Locate the cell with the specified text and output its (x, y) center coordinate. 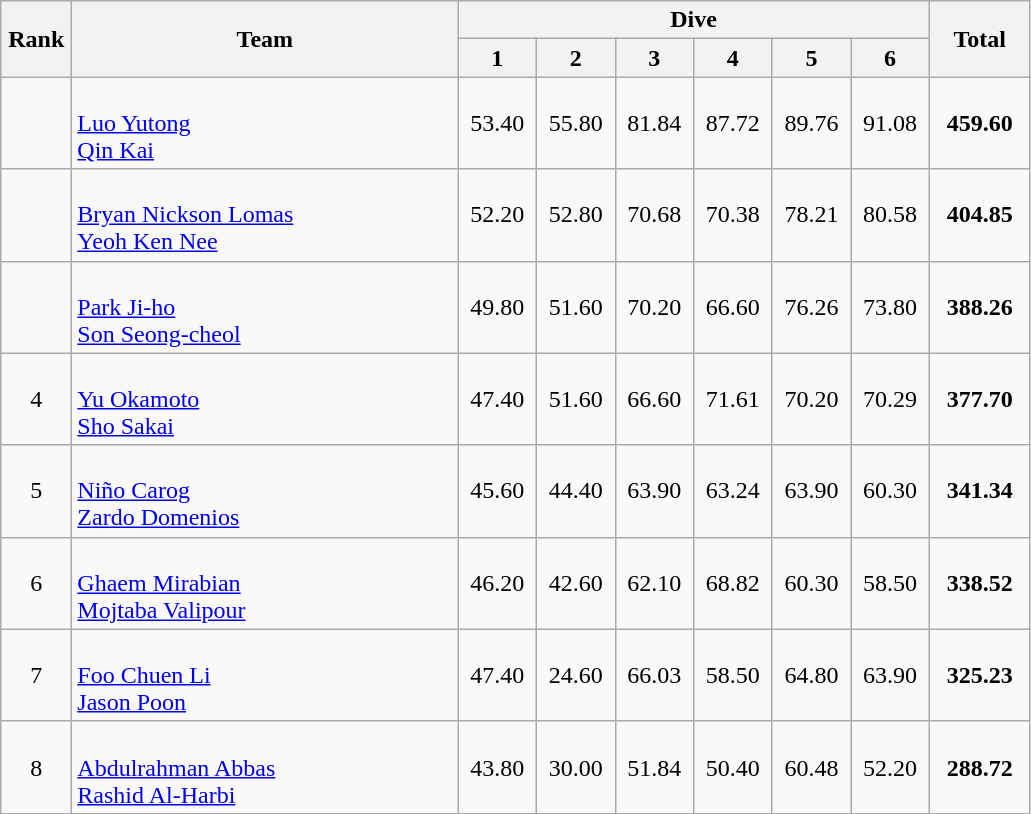
Ghaem MirabianMojtaba Valipour (265, 583)
62.10 (654, 583)
51.84 (654, 767)
3 (654, 58)
7 (36, 675)
Team (265, 39)
45.60 (498, 491)
341.34 (980, 491)
42.60 (576, 583)
2 (576, 58)
68.82 (734, 583)
24.60 (576, 675)
70.38 (734, 215)
377.70 (980, 399)
Dive (694, 20)
60.48 (812, 767)
30.00 (576, 767)
70.29 (890, 399)
46.20 (498, 583)
50.40 (734, 767)
325.23 (980, 675)
49.80 (498, 307)
Total (980, 39)
288.72 (980, 767)
Rank (36, 39)
78.21 (812, 215)
404.85 (980, 215)
44.40 (576, 491)
8 (36, 767)
338.52 (980, 583)
89.76 (812, 123)
76.26 (812, 307)
52.80 (576, 215)
388.26 (980, 307)
71.61 (734, 399)
63.24 (734, 491)
459.60 (980, 123)
64.80 (812, 675)
Yu OkamotoSho Sakai (265, 399)
Bryan Nickson LomasYeoh Ken Nee (265, 215)
66.03 (654, 675)
43.80 (498, 767)
70.68 (654, 215)
1 (498, 58)
53.40 (498, 123)
Foo Chuen LiJason Poon (265, 675)
55.80 (576, 123)
80.58 (890, 215)
73.80 (890, 307)
87.72 (734, 123)
81.84 (654, 123)
Niño CarogZardo Domenios (265, 491)
91.08 (890, 123)
Park Ji-hoSon Seong-cheol (265, 307)
Abdulrahman AbbasRashid Al-Harbi (265, 767)
Luo YutongQin Kai (265, 123)
